Capture the cell that displays the provided text and extract its [x, y] central coordinate. 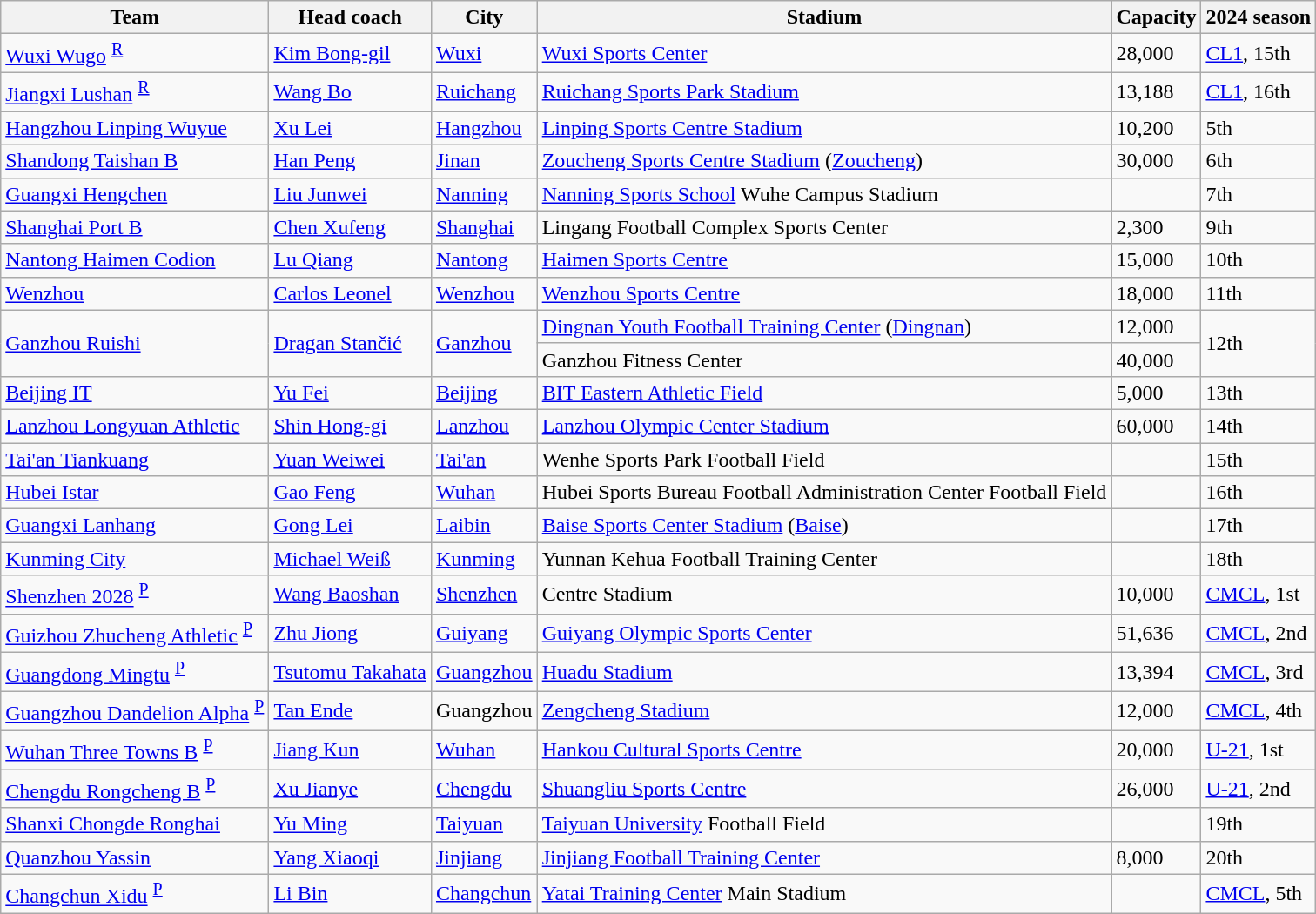
Kim Bong-gil [350, 54]
Shenzhen 2028 P [135, 595]
CMCL, 1st [1259, 595]
CL1, 16th [1259, 92]
U-21, 2nd [1259, 789]
Stadium [824, 17]
20,000 [1156, 750]
10th [1259, 260]
Carlos Leonel [350, 293]
Hubei Istar [135, 493]
51,636 [1156, 634]
CMCL, 5th [1259, 893]
Jiangxi Lushan R [135, 92]
Yu Ming [350, 824]
Zengcheng Stadium [824, 710]
Dragan Stančić [350, 343]
Ganzhou Ruishi [135, 343]
15th [1259, 460]
Chengdu Rongcheng B P [135, 789]
Chen Xufeng [350, 227]
5,000 [1156, 393]
20th [1259, 857]
Shanghai [484, 227]
18,000 [1156, 293]
CMCL, 2nd [1259, 634]
Hangzhou [484, 128]
5th [1259, 128]
Tai'an Tiankuang [135, 460]
Gao Feng [350, 493]
2024 season [1259, 17]
28,000 [1156, 54]
Yuan Weiwei [350, 460]
13th [1259, 393]
19th [1259, 824]
Capacity [1156, 17]
Ruichang Sports Park Stadium [824, 92]
Shanghai Port B [135, 227]
Guiyang [484, 634]
Chengdu [484, 789]
Head coach [350, 17]
Shin Hong-gi [350, 426]
14th [1259, 426]
Beijing [484, 393]
11th [1259, 293]
U-21, 1st [1259, 750]
CMCL, 4th [1259, 710]
Lanzhou Olympic Center Stadium [824, 426]
Gong Lei [350, 526]
Huadu Stadium [824, 672]
Jinjiang [484, 857]
17th [1259, 526]
Guiyang Olympic Sports Center [824, 634]
Hankou Cultural Sports Centre [824, 750]
Ganzhou [484, 343]
Wenhe Sports Park Football Field [824, 460]
Nanning Sports School Wuhe Campus Stadium [824, 194]
Lingang Football Complex Sports Center [824, 227]
18th [1259, 559]
15,000 [1156, 260]
Guangxi Lanhang [135, 526]
Hangzhou Linping Wuyue [135, 128]
Yang Xiaoqi [350, 857]
Lu Qiang [350, 260]
Ruichang [484, 92]
Ganzhou Fitness Center [824, 360]
9th [1259, 227]
30,000 [1156, 161]
Guangxi Hengchen [135, 194]
13,188 [1156, 92]
Taiyuan University Football Field [824, 824]
Yatai Training Center Main Stadium [824, 893]
Kunming City [135, 559]
Li Bin [350, 893]
Wuhan Three Towns B P [135, 750]
Beijing IT [135, 393]
Tai'an [484, 460]
Liu Junwei [350, 194]
Centre Stadium [824, 595]
BIT Eastern Athletic Field [824, 393]
Jiang Kun [350, 750]
City [484, 17]
CL1, 15th [1259, 54]
Shandong Taishan B [135, 161]
13,394 [1156, 672]
Wenzhou Sports Centre [824, 293]
Han Peng [350, 161]
Wang Bo [350, 92]
Nantong Haimen Codion [135, 260]
Lanzhou Longyuan Athletic [135, 426]
Shenzhen [484, 595]
Wuxi Sports Center [824, 54]
Nanning [484, 194]
Guangzhou Dandelion Alpha P [135, 710]
2,300 [1156, 227]
Hubei Sports Bureau Football Administration Center Football Field [824, 493]
Lanzhou [484, 426]
Guangdong Mingtu P [135, 672]
Team [135, 17]
Jinan [484, 161]
Tan Ende [350, 710]
Dingnan Youth Football Training Center (Dingnan) [824, 326]
Zhu Jiong [350, 634]
Haimen Sports Centre [824, 260]
Quanzhou Yassin [135, 857]
Xu Jianye [350, 789]
12th [1259, 343]
10,200 [1156, 128]
Tsutomu Takahata [350, 672]
Linping Sports Centre Stadium [824, 128]
Nantong [484, 260]
Baise Sports Center Stadium (Baise) [824, 526]
Changchun Xidu P [135, 893]
16th [1259, 493]
Shanxi Chongde Ronghai [135, 824]
Guizhou Zhucheng Athletic P [135, 634]
Jinjiang Football Training Center [824, 857]
Changchun [484, 893]
Wuxi [484, 54]
Michael Weiß [350, 559]
Zoucheng Sports Centre Stadium (Zoucheng) [824, 161]
Laibin [484, 526]
26,000 [1156, 789]
Yunnan Kehua Football Training Center [824, 559]
7th [1259, 194]
8,000 [1156, 857]
40,000 [1156, 360]
Taiyuan [484, 824]
Kunming [484, 559]
Shuangliu Sports Centre [824, 789]
Yu Fei [350, 393]
Wang Baoshan [350, 595]
Wuxi Wugo R [135, 54]
6th [1259, 161]
CMCL, 3rd [1259, 672]
10,000 [1156, 595]
Xu Lei [350, 128]
60,000 [1156, 426]
